Return (X, Y) of the center of cell containing provided text 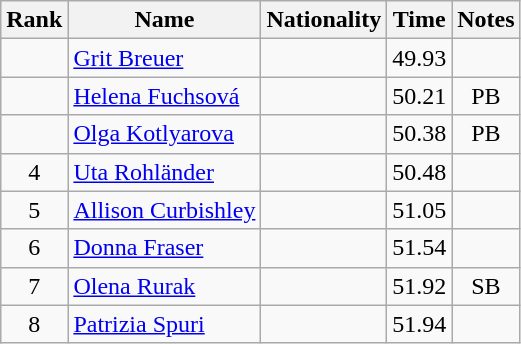
Grit Breuer (164, 58)
51.54 (420, 248)
8 (34, 324)
5 (34, 210)
4 (34, 172)
50.38 (420, 134)
Notes (486, 20)
50.48 (420, 172)
51.92 (420, 286)
Rank (34, 20)
7 (34, 286)
6 (34, 248)
Patrizia Spuri (164, 324)
Olga Kotlyarova (164, 134)
Donna Fraser (164, 248)
Allison Curbishley (164, 210)
51.05 (420, 210)
50.21 (420, 96)
Time (420, 20)
Uta Rohländer (164, 172)
Nationality (324, 20)
SB (486, 286)
Helena Fuchsová (164, 96)
Name (164, 20)
49.93 (420, 58)
51.94 (420, 324)
Olena Rurak (164, 286)
